Find where the given text appears and provide that cell's center as (x, y) coordinate. 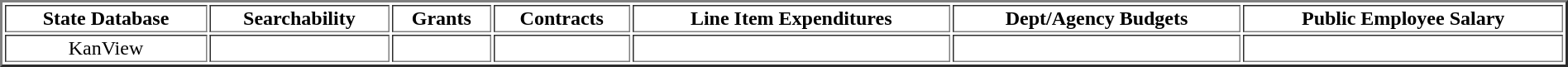
Public Employee Salary (1403, 18)
Contracts (562, 18)
KanView (106, 48)
Grants (442, 18)
State Database (106, 18)
Dept/Agency Budgets (1097, 18)
Searchability (299, 18)
Line Item Expenditures (791, 18)
